Detect which cell encompasses the target text, then output its (x, y) center coordinate. 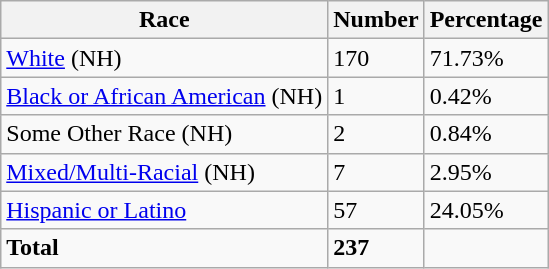
7 (376, 172)
Hispanic or Latino (164, 210)
Black or African American (NH) (164, 96)
Percentage (486, 20)
0.42% (486, 96)
170 (376, 58)
Mixed/Multi-Racial (NH) (164, 172)
2 (376, 134)
237 (376, 248)
24.05% (486, 210)
1 (376, 96)
57 (376, 210)
Race (164, 20)
Total (164, 248)
Some Other Race (NH) (164, 134)
2.95% (486, 172)
White (NH) (164, 58)
0.84% (486, 134)
Number (376, 20)
71.73% (486, 58)
